Output the [x, y] coordinate of the center of the cell containing the given text.  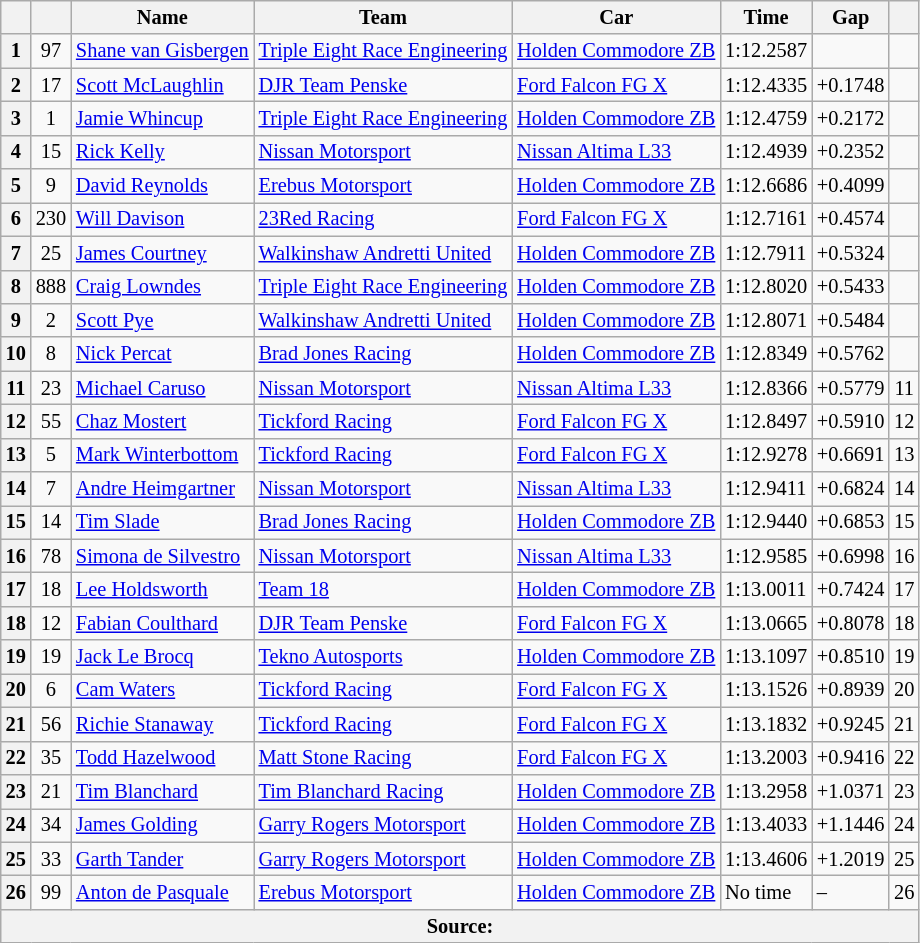
Tim Slade [162, 522]
+0.5324 [850, 253]
1:12.7911 [766, 253]
+0.5433 [850, 287]
+0.5779 [850, 388]
+0.2172 [850, 118]
+0.5910 [850, 421]
Scott McLaughlin [162, 85]
1:12.2587 [766, 51]
+0.8939 [850, 690]
Craig Lowndes [162, 287]
1:13.4606 [766, 859]
1:12.8497 [766, 421]
1:12.9278 [766, 455]
Lee Holdsworth [162, 589]
78 [51, 556]
1:12.6686 [766, 186]
Anton de Pasquale [162, 892]
+1.2019 [850, 859]
99 [51, 892]
Jamie Whincup [162, 118]
Source: [460, 926]
Tekno Autosports [384, 657]
1:13.2958 [766, 791]
1:12.7161 [766, 219]
1:13.2003 [766, 758]
David Reynolds [162, 186]
+0.6998 [850, 556]
1:12.4759 [766, 118]
+1.1446 [850, 825]
Chaz Mostert [162, 421]
33 [51, 859]
1:13.1097 [766, 657]
Michael Caruso [162, 388]
Matt Stone Racing [384, 758]
Team [384, 17]
+0.9245 [850, 724]
1:12.8349 [766, 354]
Tim Blanchard Racing [384, 791]
Team 18 [384, 589]
3 [16, 118]
1:12.4335 [766, 85]
– [850, 892]
1:12.8366 [766, 388]
James Golding [162, 825]
1:13.1526 [766, 690]
+0.4099 [850, 186]
56 [51, 724]
Cam Waters [162, 690]
+0.1748 [850, 85]
+0.4574 [850, 219]
Mark Winterbottom [162, 455]
35 [51, 758]
Car [616, 17]
Scott Pye [162, 320]
Time [766, 17]
1:12.8020 [766, 287]
+0.8510 [850, 657]
1:12.9585 [766, 556]
1:13.0665 [766, 623]
Tim Blanchard [162, 791]
Jack Le Brocq [162, 657]
Simona de Silvestro [162, 556]
Garth Tander [162, 859]
34 [51, 825]
230 [51, 219]
James Courtney [162, 253]
23Red Racing [384, 219]
No time [766, 892]
+0.8078 [850, 623]
Name [162, 17]
1:12.9411 [766, 489]
+0.6691 [850, 455]
97 [51, 51]
+0.6824 [850, 489]
Shane van Gisbergen [162, 51]
+0.5484 [850, 320]
+0.9416 [850, 758]
1:12.4939 [766, 152]
1:12.8071 [766, 320]
Andre Heimgartner [162, 489]
1:12.9440 [766, 522]
Rick Kelly [162, 152]
Fabian Coulthard [162, 623]
Gap [850, 17]
Richie Stanaway [162, 724]
+1.0371 [850, 791]
10 [16, 354]
888 [51, 287]
+0.7424 [850, 589]
Nick Percat [162, 354]
+0.2352 [850, 152]
+0.5762 [850, 354]
1:13.1832 [766, 724]
Todd Hazelwood [162, 758]
1:13.0011 [766, 589]
1:13.4033 [766, 825]
4 [16, 152]
55 [51, 421]
Will Davison [162, 219]
+0.6853 [850, 522]
